Return [x, y] of the center of cell containing provided text 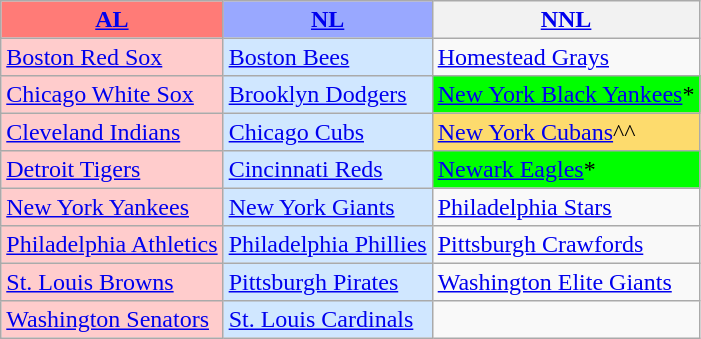
Chicago White Sox [112, 94]
Detroit Tigers [112, 170]
New York Black Yankees* [566, 94]
Washington Senators [112, 318]
St. Louis Browns [112, 282]
Homestead Grays [566, 56]
Chicago Cubs [328, 132]
Boston Red Sox [112, 56]
New York Giants [328, 206]
AL [112, 20]
Brooklyn Dodgers [328, 94]
Cleveland Indians [112, 132]
NNL [566, 20]
Boston Bees [328, 56]
Newark Eagles* [566, 170]
NL [328, 20]
Philadelphia Athletics [112, 244]
Cincinnati Reds [328, 170]
Pittsburgh Pirates [328, 282]
New York Yankees [112, 206]
St. Louis Cardinals [328, 318]
New York Cubans^^ [566, 132]
Philadelphia Stars [566, 206]
Pittsburgh Crawfords [566, 244]
Philadelphia Phillies [328, 244]
Washington Elite Giants [566, 282]
